Return the [X, Y] coordinate for the center point of the cell that contains the specified text.  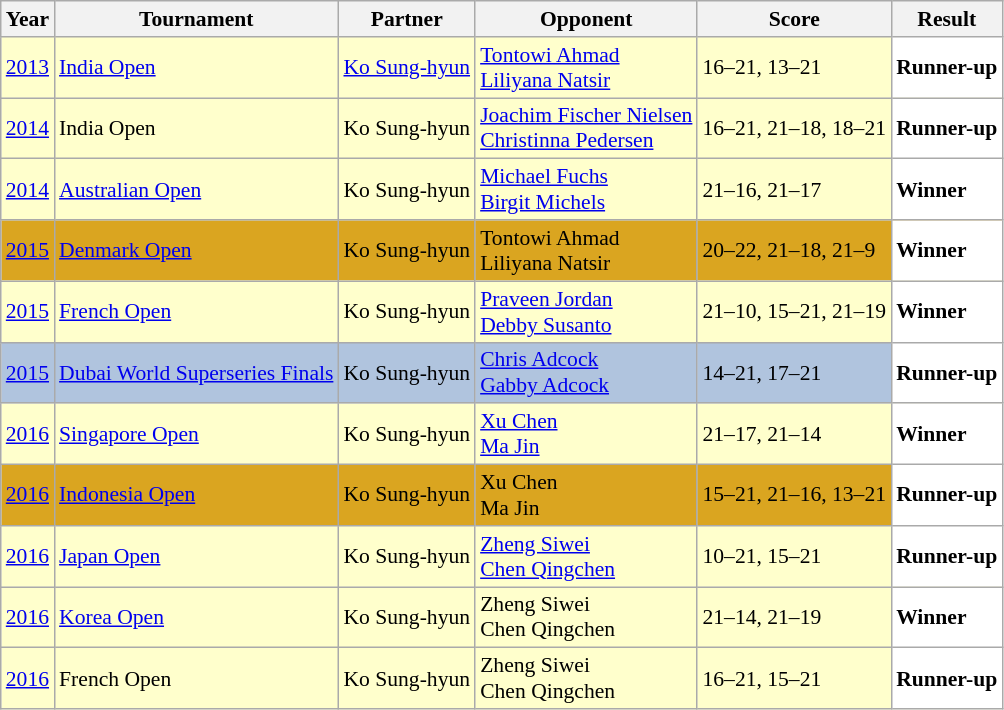
Chris Adcock Gabby Adcock [586, 372]
20–22, 21–18, 21–9 [794, 250]
Score [794, 19]
Opponent [586, 19]
21–10, 15–21, 21–19 [794, 312]
Michael Fuchs Birgit Michels [586, 190]
Partner [406, 19]
Japan Open [196, 556]
15–21, 21–16, 13–21 [794, 496]
16–21, 13–21 [794, 68]
Year [28, 19]
16–21, 15–21 [794, 678]
14–21, 17–21 [794, 372]
21–14, 21–19 [794, 618]
Result [946, 19]
Singapore Open [196, 434]
Joachim Fischer Nielsen Christinna Pedersen [586, 128]
10–21, 15–21 [794, 556]
21–17, 21–14 [794, 434]
Praveen Jordan Debby Susanto [586, 312]
2013 [28, 68]
Tournament [196, 19]
Denmark Open [196, 250]
21–16, 21–17 [794, 190]
Dubai World Superseries Finals [196, 372]
Australian Open [196, 190]
Indonesia Open [196, 496]
16–21, 21–18, 18–21 [794, 128]
Korea Open [196, 618]
